Provide the [X, Y] coordinate of the cell's center where the given text is located.  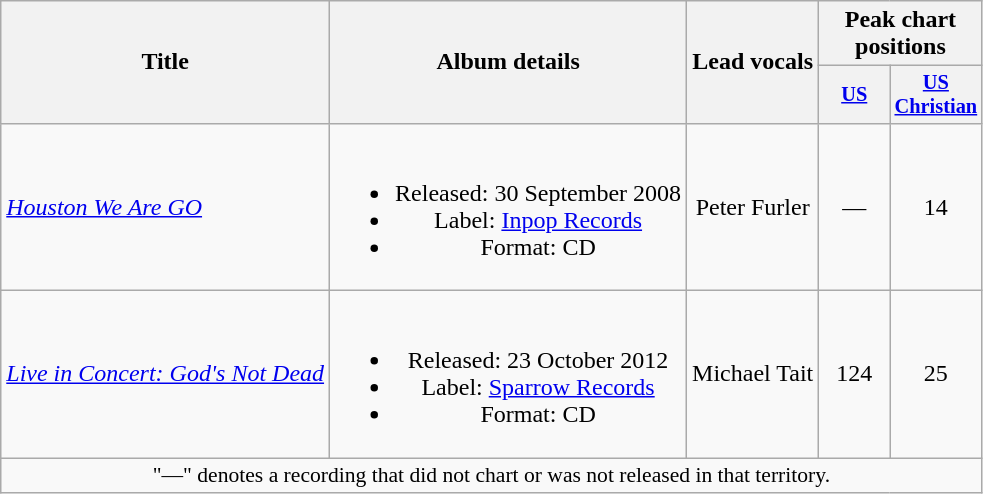
Released: 23 October 2012Label: Sparrow RecordsFormat: CD [508, 374]
US [854, 95]
14 [936, 206]
Lead vocals [753, 62]
Title [166, 62]
Houston We Are GO [166, 206]
Live in Concert: God's Not Dead [166, 374]
25 [936, 374]
Michael Tait [753, 374]
— [854, 206]
"—" denotes a recording that did not chart or was not released in that territory. [492, 476]
Album details [508, 62]
Released: 30 September 2008Label: Inpop RecordsFormat: CD [508, 206]
Peter Furler [753, 206]
Peak chart positions [900, 34]
US Christian [936, 95]
124 [854, 374]
